Locate the cell with the specified text and output its (x, y) center coordinate. 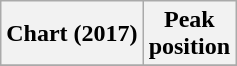
Chart (2017) (72, 34)
Peakposition (189, 34)
